Output the (X, Y) coordinate of the center of the cell containing the given text.  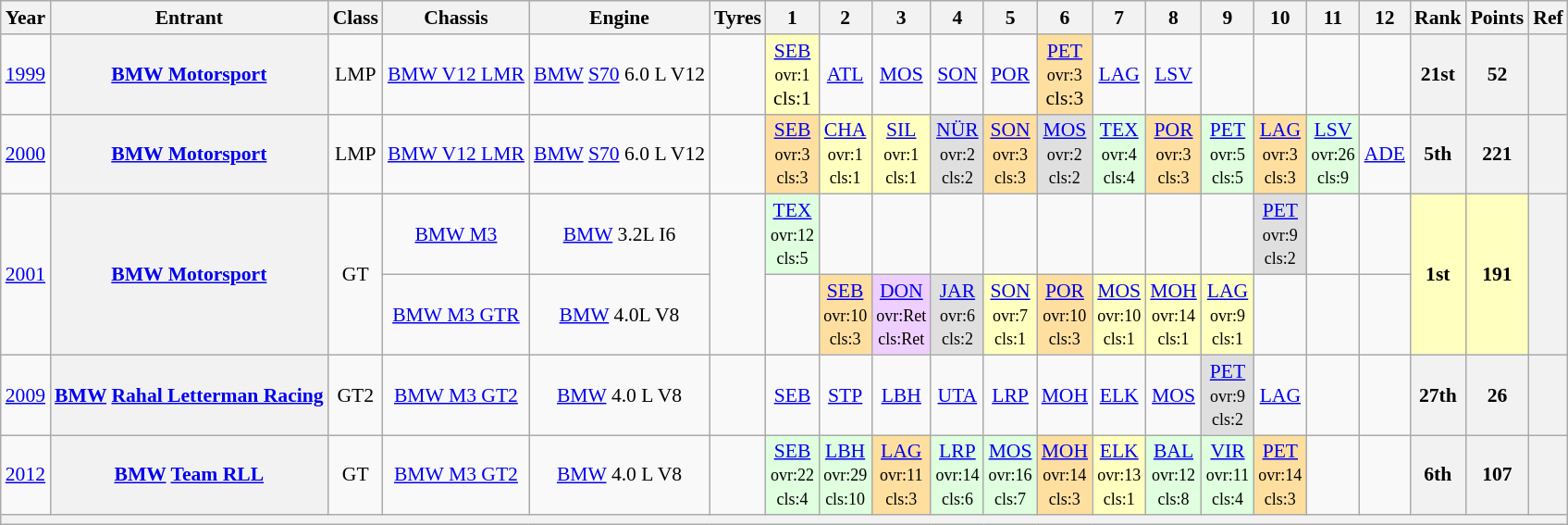
SEBovr:1cls:1 (792, 74)
STP (846, 394)
ADE (1385, 154)
SEBovr:22cls:4 (792, 476)
Class (355, 18)
27th (1438, 394)
PETovr:3cls:3 (1066, 74)
2012 (26, 476)
MOH (1066, 394)
5 (1010, 18)
7 (1119, 18)
VIRovr:11cls:4 (1228, 476)
Engine (620, 18)
21st (1438, 74)
LSVovr:26cls:9 (1332, 154)
BALovr:12cls:8 (1173, 476)
6th (1438, 476)
ATL (846, 74)
5th (1438, 154)
1 (792, 18)
BMW 3.2L I6 (620, 235)
3 (901, 18)
BMW M3 (456, 235)
LRP (1010, 394)
DONovr:Retcls:Ret (901, 315)
11 (1332, 18)
UTA (957, 394)
Entrant (189, 18)
POR (1010, 74)
BMW 4.0L V8 (620, 315)
12 (1385, 18)
2001 (26, 274)
2000 (26, 154)
NÜRovr:2cls:2 (957, 154)
8 (1173, 18)
PETovr:14cls:3 (1280, 476)
52 (1498, 74)
107 (1498, 476)
1999 (26, 74)
LSV (1173, 74)
TEXovr:12cls:5 (792, 235)
TEXovr:4cls:4 (1119, 154)
CHAovr:1cls:1 (846, 154)
Rank (1438, 18)
26 (1498, 394)
LAGovr:11cls:3 (901, 476)
BMW Rahal Letterman Racing (189, 394)
Points (1498, 18)
2 (846, 18)
LBH (901, 394)
LBHovr:29cls:10 (846, 476)
GT2 (355, 394)
MOSovr:2cls:2 (1066, 154)
SEB (792, 394)
SEBovr:10cls:3 (846, 315)
Ref (1548, 18)
SON (957, 74)
SONovr:3cls:3 (1010, 154)
ELKovr:13cls:1 (1119, 476)
PETovr:5cls:5 (1228, 154)
LAGovr:9cls:1 (1228, 315)
BMW M3 GTR (456, 315)
MOHovr:14cls:1 (1173, 315)
LAGovr:3cls:3 (1280, 154)
SONovr:7cls:1 (1010, 315)
MOSovr:10cls:1 (1119, 315)
221 (1498, 154)
1st (1438, 274)
SEBovr:3cls:3 (792, 154)
4 (957, 18)
9 (1228, 18)
6 (1066, 18)
Tyres (738, 18)
PORovr:10cls:3 (1066, 315)
Chassis (456, 18)
LRPovr:14cls:6 (957, 476)
SILovr:1cls:1 (901, 154)
PORovr:3cls:3 (1173, 154)
MOSovr:16cls:7 (1010, 476)
2009 (26, 394)
MOHovr:14cls:3 (1066, 476)
191 (1498, 274)
BMW Team RLL (189, 476)
ELK (1119, 394)
JARovr:6cls:2 (957, 315)
Year (26, 18)
10 (1280, 18)
